Identify which cell holds the provided text, then report its [x, y] central coordinate. 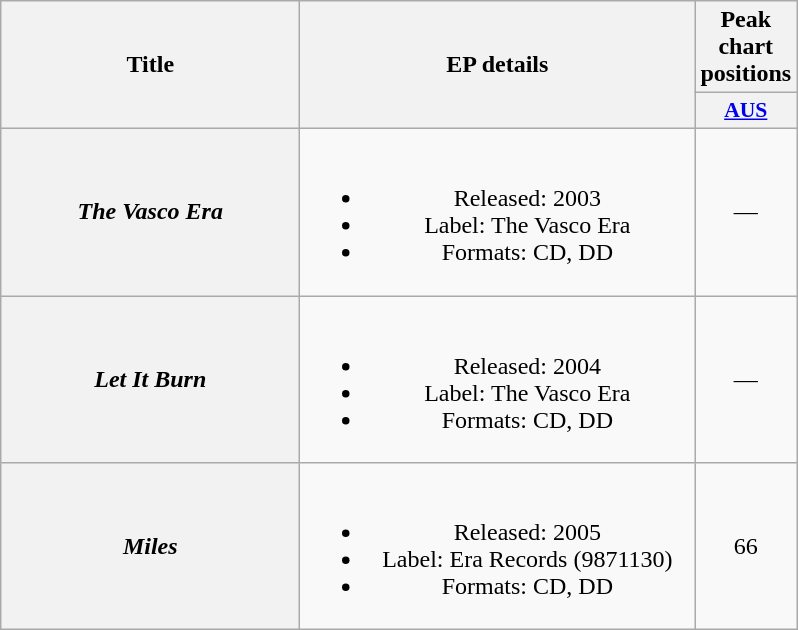
EP details [498, 65]
66 [746, 546]
Released: 2004Label: The Vasco EraFormats: CD, DD [498, 380]
Peak chart positions [746, 47]
Title [150, 65]
The Vasco Era [150, 212]
Miles [150, 546]
Released: 2003Label: The Vasco EraFormats: CD, DD [498, 212]
Released: 2005Label: Era Records (9871130)Formats: CD, DD [498, 546]
AUS [746, 111]
Let It Burn [150, 380]
